Find where the given text appears and provide that cell's center as [x, y] coordinate. 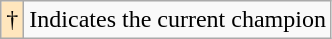
† [12, 20]
Indicates the current champion [178, 20]
